Find where the given text appears and provide that cell's center as (x, y) coordinate. 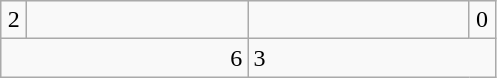
0 (482, 20)
6 (124, 58)
2 (14, 20)
3 (372, 58)
